Extract the (x, y) coordinate from the center of the cell holding the provided text.  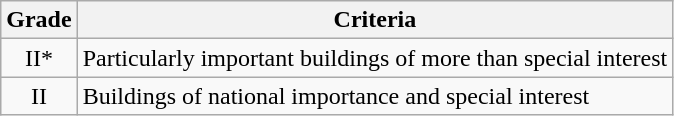
II (39, 96)
Criteria (375, 20)
Particularly important buildings of more than special interest (375, 58)
Grade (39, 20)
II* (39, 58)
Buildings of national importance and special interest (375, 96)
